Search for the cell housing the specified text and yield its [x, y] center coordinate. 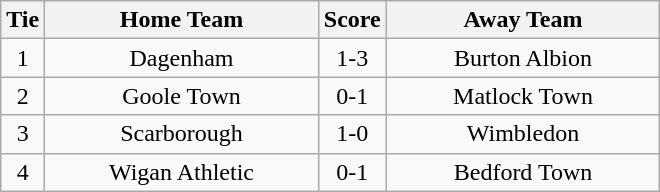
Bedford Town [523, 172]
1-3 [352, 58]
Wigan Athletic [182, 172]
3 [23, 134]
Burton Albion [523, 58]
1 [23, 58]
Away Team [523, 20]
1-0 [352, 134]
Goole Town [182, 96]
4 [23, 172]
Wimbledon [523, 134]
Scarborough [182, 134]
Matlock Town [523, 96]
Score [352, 20]
2 [23, 96]
Tie [23, 20]
Dagenham [182, 58]
Home Team [182, 20]
